Determine the [x, y] coordinate at the center of the cell enclosing the given text.  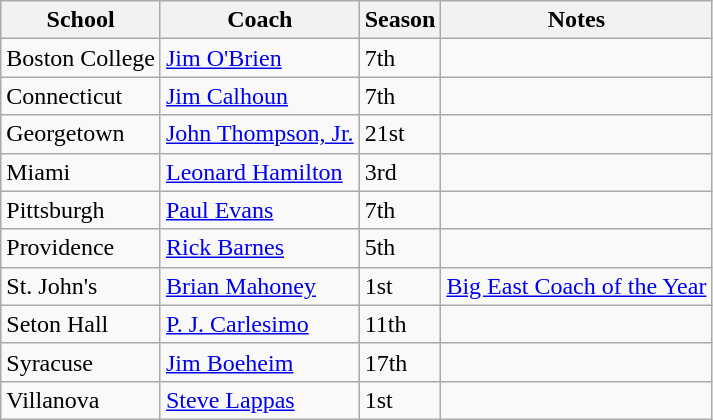
Season [400, 20]
Big East Coach of the Year [576, 286]
17th [400, 362]
Jim Calhoun [260, 96]
Steve Lappas [260, 400]
Miami [81, 172]
Pittsburgh [81, 210]
Boston College [81, 58]
Connecticut [81, 96]
P. J. Carlesimo [260, 324]
Providence [81, 248]
Notes [576, 20]
Seton Hall [81, 324]
John Thompson, Jr. [260, 134]
Paul Evans [260, 210]
St. John's [81, 286]
Brian Mahoney [260, 286]
Jim O'Brien [260, 58]
Villanova [81, 400]
21st [400, 134]
Jim Boeheim [260, 362]
11th [400, 324]
Leonard Hamilton [260, 172]
Rick Barnes [260, 248]
3rd [400, 172]
Syracuse [81, 362]
Georgetown [81, 134]
Coach [260, 20]
5th [400, 248]
School [81, 20]
